Capture the cell that displays the provided text and extract its (X, Y) central coordinate. 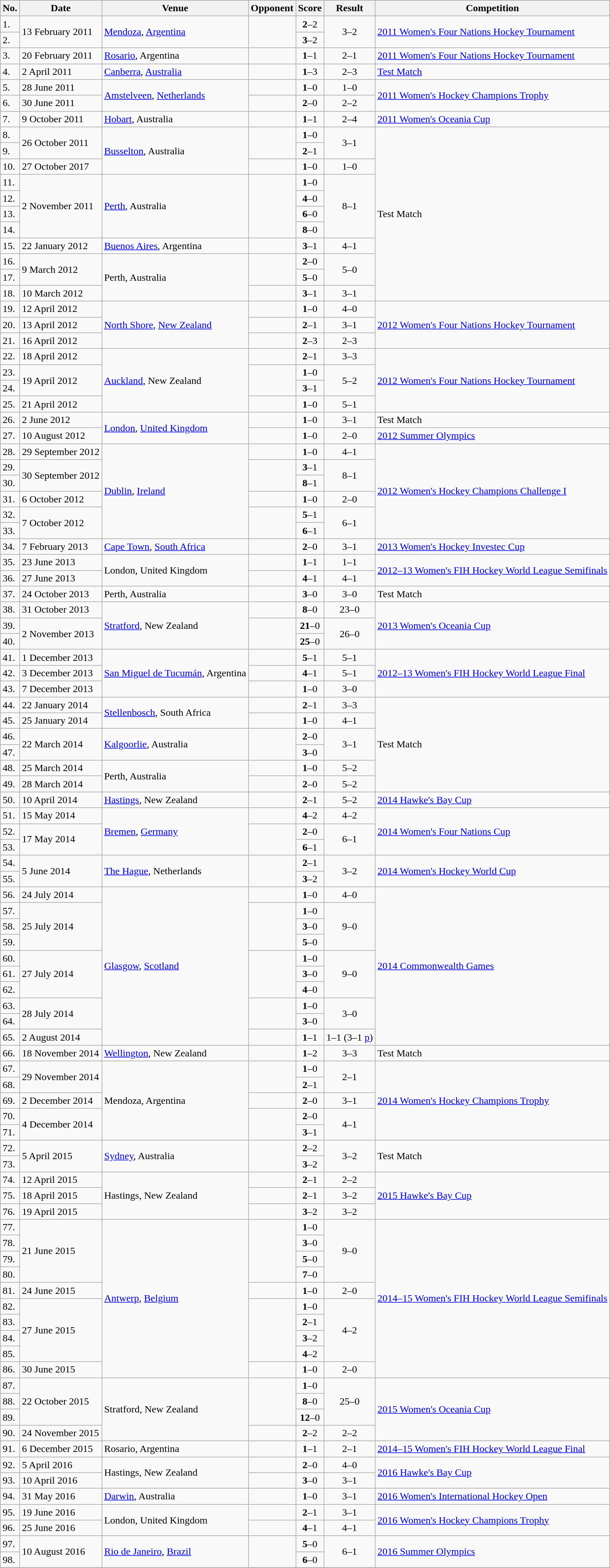
10 August 2012 (61, 435)
7 October 2012 (61, 523)
65. (10, 1037)
82. (10, 1306)
26–0 (349, 633)
25 July 2014 (61, 926)
26 October 2011 (61, 143)
2016 Women's International Hockey Open (492, 1496)
2 August 2014 (61, 1037)
69. (10, 1101)
Darwin, Australia (175, 1496)
94. (10, 1496)
11. (10, 182)
29 November 2014 (61, 1077)
15. (10, 246)
42. (10, 673)
San Miguel de Tucumán, Argentina (175, 673)
22. (10, 356)
35. (10, 562)
9. (10, 151)
2014 Hawke's Bay Cup (492, 800)
2016 Hawke's Bay Cup (492, 1472)
Opponent (272, 8)
96. (10, 1528)
Venue (175, 8)
Kalgoorlie, Australia (175, 744)
16 April 2012 (61, 341)
1–3 (310, 72)
72. (10, 1148)
9 October 2011 (61, 119)
22 January 2012 (61, 246)
79. (10, 1259)
2016 Women's Hockey Champions Trophy (492, 1520)
4 December 2014 (61, 1124)
24 July 2014 (61, 895)
20. (10, 325)
12–0 (310, 1417)
6 December 2015 (61, 1449)
Hobart, Australia (175, 119)
Auckland, New Zealand (175, 380)
2. (10, 40)
21 April 2012 (61, 404)
40. (10, 641)
88. (10, 1401)
Amstelveen, Netherlands (175, 95)
21–0 (310, 626)
31. (10, 499)
Cape Town, South Africa (175, 547)
44. (10, 705)
7 December 2013 (61, 689)
31 October 2013 (61, 610)
17 May 2014 (61, 839)
2015 Women's Oceania Cup (492, 1409)
12. (10, 198)
2014 Commonwealth Games (492, 966)
2014 Women's Hockey Champions Trophy (492, 1101)
Dublin, Ireland (175, 491)
Canberra, Australia (175, 72)
27 June 2015 (61, 1330)
25. (10, 404)
2014 Women's Hockey World Cup (492, 871)
47. (10, 752)
12 April 2015 (61, 1180)
13 February 2011 (61, 32)
13. (10, 214)
41. (10, 657)
27 July 2014 (61, 974)
North Shore, New Zealand (175, 325)
28 July 2014 (61, 1014)
Result (349, 8)
15 May 2014 (61, 816)
10 April 2016 (61, 1481)
91. (10, 1449)
31 May 2016 (61, 1496)
Bremen, Germany (175, 831)
2012–13 Women's FIH Hockey World League Semifinals (492, 570)
6. (10, 103)
95. (10, 1512)
28 June 2011 (61, 87)
19. (10, 309)
74. (10, 1180)
28 March 2014 (61, 784)
56. (10, 895)
92. (10, 1464)
1 December 2013 (61, 657)
2–4 (349, 119)
26. (10, 420)
Glasgow, Scotland (175, 966)
25 March 2014 (61, 768)
61. (10, 974)
23 June 2013 (61, 562)
70. (10, 1116)
10 April 2014 (61, 800)
76. (10, 1212)
6 October 2012 (61, 499)
33. (10, 531)
2016 Summer Olympics (492, 1552)
14. (10, 230)
67. (10, 1069)
43. (10, 689)
Stellenbosch, South Africa (175, 713)
89. (10, 1417)
16. (10, 262)
1–1 (3–1 p) (349, 1037)
46. (10, 737)
2014–15 Women's FIH Hockey World League Final (492, 1449)
Date (61, 8)
10 August 2016 (61, 1552)
58. (10, 926)
29 September 2012 (61, 451)
2011 Women's Hockey Champions Trophy (492, 95)
80. (10, 1275)
12 April 2012 (61, 309)
2 June 2012 (61, 420)
21. (10, 341)
7. (10, 119)
75. (10, 1195)
10. (10, 166)
5 April 2016 (61, 1464)
90. (10, 1433)
98. (10, 1560)
38. (10, 610)
19 June 2016 (61, 1512)
5 April 2015 (61, 1156)
2 November 2013 (61, 633)
13 April 2012 (61, 325)
2011 Women's Oceania Cup (492, 119)
22 October 2015 (61, 1401)
18. (10, 293)
18 April 2012 (61, 356)
30. (10, 483)
24 October 2013 (61, 594)
24 November 2015 (61, 1433)
20 February 2011 (61, 56)
24. (10, 388)
2 December 2014 (61, 1101)
2 April 2011 (61, 72)
22 March 2014 (61, 744)
68. (10, 1085)
50. (10, 800)
22 January 2014 (61, 705)
2012–13 Women's FIH Hockey World League Final (492, 673)
57. (10, 910)
30 June 2015 (61, 1370)
27. (10, 435)
45. (10, 721)
Sydney, Australia (175, 1156)
51. (10, 816)
2013 Women's Hockey Investec Cup (492, 547)
83. (10, 1322)
30 June 2011 (61, 103)
25 June 2016 (61, 1528)
55. (10, 879)
19 April 2015 (61, 1212)
1–2 (310, 1053)
Buenos Aires, Argentina (175, 246)
7–0 (310, 1275)
27 June 2013 (61, 578)
53. (10, 847)
2012 Summer Olympics (492, 435)
2012 Women's Hockey Champions Challenge I (492, 491)
2014 Women's Four Nations Cup (492, 831)
18 November 2014 (61, 1053)
81. (10, 1291)
36. (10, 578)
9 March 2012 (61, 270)
78. (10, 1243)
54. (10, 863)
49. (10, 784)
25 January 2014 (61, 721)
Competition (492, 8)
1. (10, 24)
2013 Women's Oceania Cup (492, 626)
4. (10, 72)
2014–15 Women's FIH Hockey World League Semifinals (492, 1298)
18 April 2015 (61, 1195)
28. (10, 451)
23–0 (349, 610)
73. (10, 1164)
29. (10, 467)
77. (10, 1227)
17. (10, 277)
3. (10, 56)
63. (10, 1006)
2 November 2011 (61, 206)
60. (10, 958)
8. (10, 135)
3 December 2013 (61, 673)
Busselton, Australia (175, 151)
10 March 2012 (61, 293)
64. (10, 1021)
86. (10, 1370)
21 June 2015 (61, 1251)
7 February 2013 (61, 547)
39. (10, 626)
84. (10, 1338)
5. (10, 87)
23. (10, 372)
Score (310, 8)
97. (10, 1544)
Antwerp, Belgium (175, 1298)
19 April 2012 (61, 380)
2015 Hawke's Bay Cup (492, 1195)
30 September 2012 (61, 475)
71. (10, 1132)
87. (10, 1385)
24 June 2015 (61, 1291)
Rio de Janeiro, Brazil (175, 1552)
59. (10, 942)
85. (10, 1354)
32. (10, 515)
5 June 2014 (61, 871)
Wellington, New Zealand (175, 1053)
52. (10, 831)
34. (10, 547)
62. (10, 990)
37. (10, 594)
27 October 2017 (61, 166)
The Hague, Netherlands (175, 871)
66. (10, 1053)
48. (10, 768)
93. (10, 1481)
No. (10, 8)
